Provide the [x, y] coordinate of the cell's center where the given text is located.  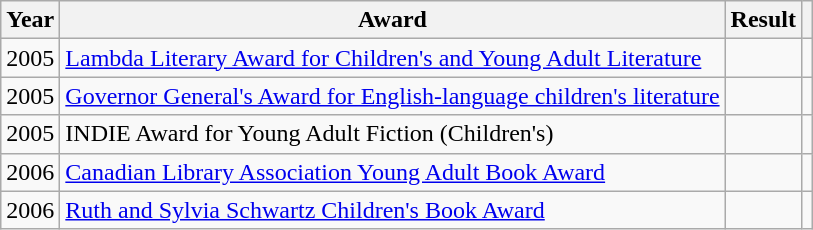
Lambda Literary Award for Children's and Young Adult Literature [392, 58]
Governor General's Award for English-language children's literature [392, 96]
Canadian Library Association Young Adult Book Award [392, 172]
Ruth and Sylvia Schwartz Children's Book Award [392, 210]
Award [392, 20]
INDIE Award for Young Adult Fiction (Children's) [392, 134]
Result [763, 20]
Year [30, 20]
